Return the [X, Y] coordinate for the center point of the cell that contains the specified text.  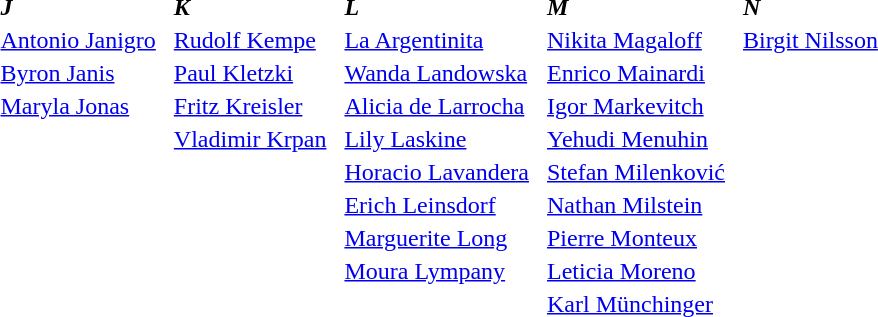
Wanda Landowska [437, 73]
Enrico Mainardi [636, 73]
Nikita Magaloff [636, 40]
Rudolf Kempe [250, 40]
Erich Leinsdorf [437, 205]
La Argentinita [437, 40]
Leticia Moreno [636, 271]
Fritz Kreisler [250, 106]
Moura Lympany [437, 271]
Nathan Milstein [636, 205]
Alicia de Larrocha [437, 106]
Igor Markevitch [636, 106]
Pierre Monteux [636, 238]
Stefan Milenković [636, 172]
Horacio Lavandera [437, 172]
Vladimir Krpan [250, 139]
Paul Kletzki [250, 73]
Yehudi Menuhin [636, 139]
Marguerite Long [437, 238]
Lily Laskine [437, 139]
